Search for the cell housing the specified text and yield its (x, y) center coordinate. 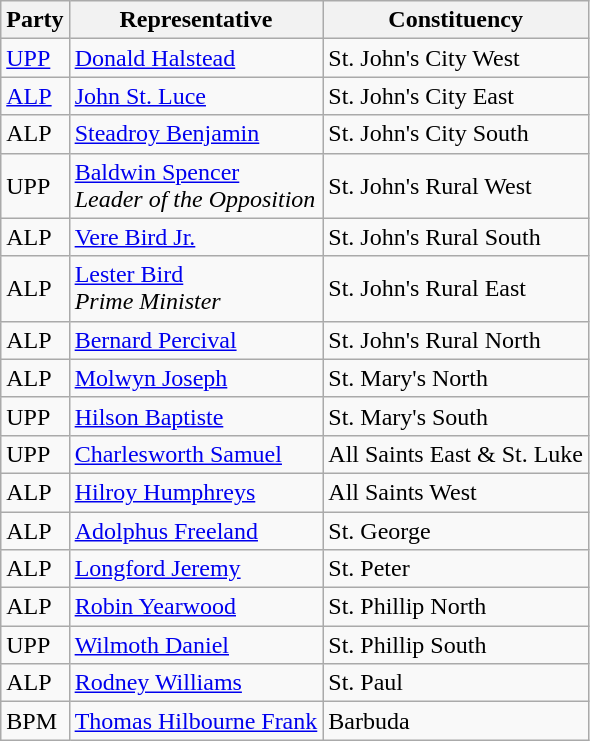
St. John's City South (456, 134)
St. John's Rural North (456, 340)
BPM (35, 721)
Baldwin SpencerLeader of the Opposition (196, 186)
Constituency (456, 20)
Vere Bird Jr. (196, 237)
St. Peter (456, 569)
Wilmoth Daniel (196, 645)
Molwyn Joseph (196, 378)
Thomas Hilbourne Frank (196, 721)
All Saints East & St. Luke (456, 454)
St. John's Rural East (456, 288)
Party (35, 20)
St. John's City West (456, 58)
Representative (196, 20)
All Saints West (456, 492)
Longford Jeremy (196, 569)
Lester BirdPrime Minister (196, 288)
John St. Luce (196, 96)
St. Phillip North (456, 607)
Bernard Percival (196, 340)
St. George (456, 531)
St. Mary's South (456, 416)
Hilroy Humphreys (196, 492)
St. Phillip South (456, 645)
St. John's Rural West (456, 186)
Charlesworth Samuel (196, 454)
St. Mary's North (456, 378)
Barbuda (456, 721)
Donald Halstead (196, 58)
St. John's City East (456, 96)
Steadroy Benjamin (196, 134)
Robin Yearwood (196, 607)
Rodney Williams (196, 683)
Adolphus Freeland (196, 531)
St. Paul (456, 683)
Hilson Baptiste (196, 416)
St. John's Rural South (456, 237)
